Identify which cell holds the provided text, then report its (X, Y) central coordinate. 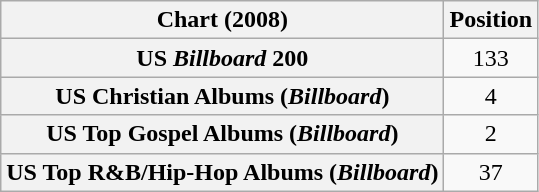
133 (491, 58)
US Billboard 200 (222, 58)
Position (491, 20)
Chart (2008) (222, 20)
2 (491, 134)
US Christian Albums (Billboard) (222, 96)
4 (491, 96)
US Top Gospel Albums (Billboard) (222, 134)
37 (491, 172)
US Top R&B/Hip-Hop Albums (Billboard) (222, 172)
